Scan for the cell matching the given text and deliver its (x, y) coordinate at center. 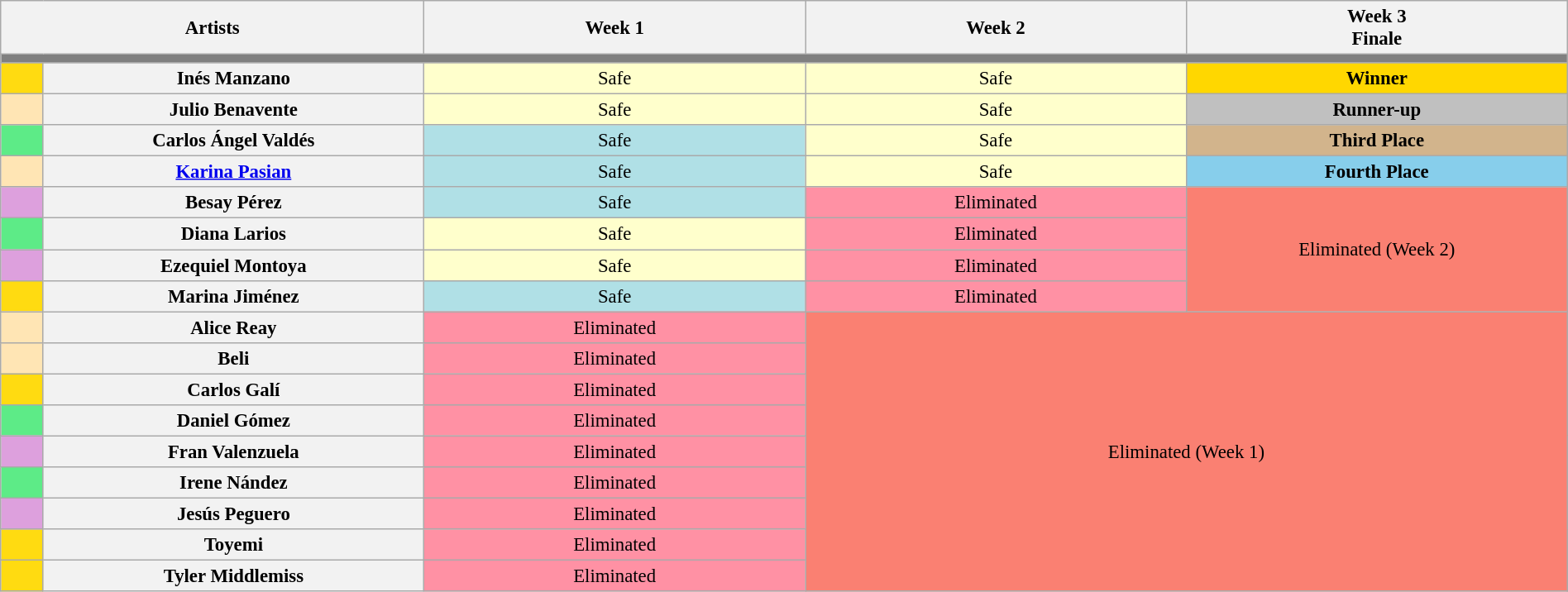
Eliminated (Week 2) (1376, 249)
Carlos Ángel Valdés (233, 141)
Week 1 (615, 28)
Artists (213, 28)
Beli (233, 358)
Alice Reay (233, 327)
Karina Pasian (233, 172)
Carlos Galí (233, 389)
Julio Benavente (233, 110)
Fran Valenzuela (233, 451)
Eliminated (Week 1) (1187, 451)
Fourth Place (1376, 172)
Winner (1376, 79)
Irene Nández (233, 483)
Third Place (1376, 141)
Ezequiel Montoya (233, 265)
Tyler Middlemiss (233, 576)
Week 3Finale (1376, 28)
Runner-up (1376, 110)
Toyemi (233, 545)
Daniel Gómez (233, 421)
Jesús Peguero (233, 513)
Besay Pérez (233, 203)
Diana Larios (233, 234)
Marina Jiménez (233, 296)
Inés Manzano (233, 79)
Week 2 (996, 28)
